Search for the cell housing the specified text and yield its [X, Y] center coordinate. 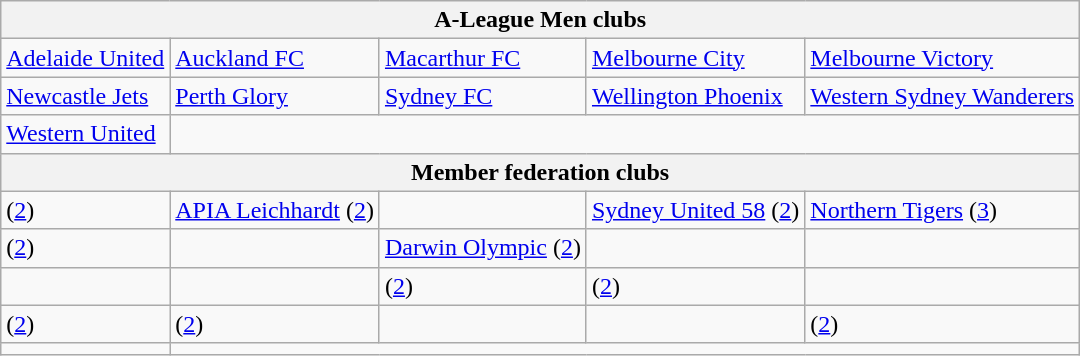
Western Sydney Wanderers [942, 96]
Macarthur FC [482, 58]
A-League Men clubs [540, 20]
Melbourne City [695, 58]
Darwin Olympic (2) [482, 248]
Adelaide United [86, 58]
Sydney United 58 (2) [695, 210]
Western United [86, 134]
Newcastle Jets [86, 96]
Wellington Phoenix [695, 96]
Northern Tigers (3) [942, 210]
Member federation clubs [540, 172]
Melbourne Victory [942, 58]
APIA Leichhardt (2) [275, 210]
Auckland FC [275, 58]
Perth Glory [275, 96]
Sydney FC [482, 96]
